Identify which cell holds the provided text, then report its (X, Y) central coordinate. 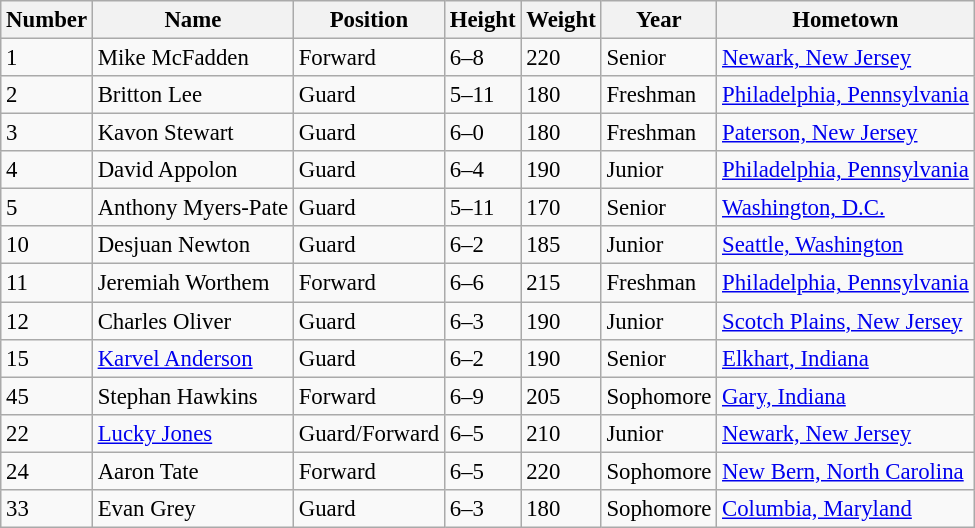
Aaron Tate (192, 471)
Name (192, 20)
Hometown (846, 20)
215 (561, 283)
Stephan Hawkins (192, 396)
205 (561, 396)
Scotch Plains, New Jersey (846, 321)
10 (47, 245)
2 (47, 95)
Mike McFadden (192, 58)
Gary, Indiana (846, 396)
Year (659, 20)
Guard/Forward (368, 433)
22 (47, 433)
12 (47, 321)
Kavon Stewart (192, 133)
6–4 (482, 170)
Karvel Anderson (192, 358)
6–6 (482, 283)
11 (47, 283)
185 (561, 245)
Height (482, 20)
Charles Oliver (192, 321)
45 (47, 396)
4 (47, 170)
170 (561, 208)
1 (47, 58)
15 (47, 358)
Number (47, 20)
Britton Lee (192, 95)
David Appolon (192, 170)
Evan Grey (192, 509)
Position (368, 20)
6–9 (482, 396)
5 (47, 208)
New Bern, North Carolina (846, 471)
24 (47, 471)
6–8 (482, 58)
Washington, D.C. (846, 208)
Weight (561, 20)
3 (47, 133)
6–0 (482, 133)
210 (561, 433)
Desjuan Newton (192, 245)
Lucky Jones (192, 433)
33 (47, 509)
Anthony Myers-Pate (192, 208)
Paterson, New Jersey (846, 133)
Seattle, Washington (846, 245)
Elkhart, Indiana (846, 358)
Jeremiah Worthem (192, 283)
Columbia, Maryland (846, 509)
